Identify which cell holds the provided text, then report its (X, Y) central coordinate. 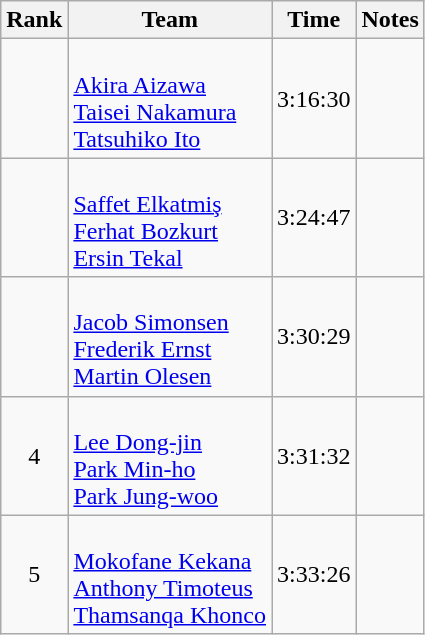
Team (170, 20)
5 (34, 574)
3:24:47 (314, 218)
3:16:30 (314, 98)
Saffet ElkatmişFerhat BozkurtErsin Tekal (170, 218)
3:30:29 (314, 336)
Notes (390, 20)
4 (34, 456)
3:31:32 (314, 456)
Akira AizawaTaisei NakamuraTatsuhiko Ito (170, 98)
Time (314, 20)
3:33:26 (314, 574)
Mokofane KekanaAnthony TimoteusThamsanqa Khonco (170, 574)
Lee Dong-jinPark Min-hoPark Jung-woo (170, 456)
Jacob SimonsenFrederik ErnstMartin Olesen (170, 336)
Rank (34, 20)
